Search for the cell housing the specified text and yield its (X, Y) center coordinate. 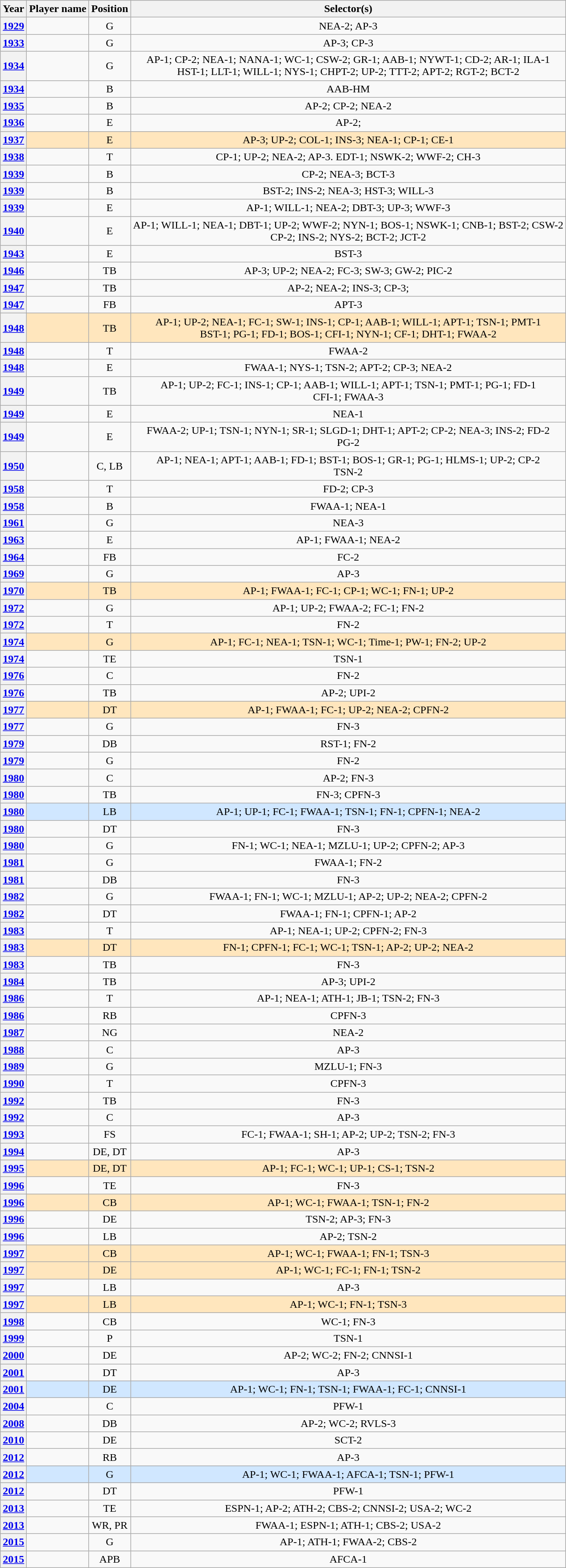
Player name (58, 9)
AP-1; WILL-1; NEA-2; DBT-3; UP-3; WWF-3 (348, 208)
FC-2 (348, 557)
AP-2; NEA-2; INS-3; CP-3; (348, 288)
NEA-1 (348, 414)
AP-1; NEA-1; UP-2; CPFN-2; FN-3 (348, 931)
1950 (13, 466)
AP-1; NEA-1; APT-1; AAB-1; FD-1; BST-1; BOS-1; GR-1; PG-1; HLMS-1; UP-2; CP-2 TSN-2 (348, 466)
C, LB (110, 466)
AP-1; ATH-1; FWAA-2; CBS-2 (348, 1542)
1963 (13, 540)
Year (13, 9)
AP-1; FC-1; NEA-1; TSN-1; WC-1; Time-1; PW-1; FN-2; UP-2 (348, 642)
WR, PR (110, 1525)
AP-2; UPI-2 (348, 693)
2010 (13, 1440)
AP-1; WC-1; FN-1; TSN-1; FWAA-1; FC-1; CNNSI-1 (348, 1389)
MZLU-1; FN-3 (348, 1066)
AP-3; UP-2; NEA-2; FC-3; SW-3; GW-2; PIC-2 (348, 271)
FWAA-2; UP-1; TSN-1; NYN-1; SR-1; SLGD-1; DHT-1; APT-2; CP-2; NEA-3; INS-2; FD-2 PG-2 (348, 437)
AP-1; UP-1; FC-1; FWAA-1; TSN-1; FN-1; CPFN-1; NEA-2 (348, 811)
AP-2; FN-3 (348, 778)
CP-1; UP-2; NEA-2; AP-3. EDT-1; NSWK-2; WWF-2; CH-3 (348, 157)
FC-1; FWAA-1; SH-1; AP-2; UP-2; TSN-2; FN-3 (348, 1135)
BST-3 (348, 254)
AP-1; FC-1; WC-1; UP-1; CS-1; TSN-2 (348, 1169)
1964 (13, 557)
AFCA-1 (348, 1559)
SCT-2 (348, 1440)
1929 (13, 26)
1999 (13, 1338)
WC-1; FN-3 (348, 1321)
1961 (13, 523)
AP-1; FWAA-1; FC-1; CP-1; WC-1; FN-1; UP-2 (348, 591)
1937 (13, 140)
APT-3 (348, 305)
AP-1; UP-2; NEA-1; FC-1; SW-1; INS-1; CP-1; AAB-1; WILL-1; APT-1; TSN-1; PMT-1 BST-1; PG-1; FD-1; BOS-1; CFI-1; NYN-1; CF-1; DHT-1; FWAA-2 (348, 328)
FD-2; CP-3 (348, 489)
1969 (13, 574)
FN-1; CPFN-1; FC-1; WC-1; TSN-1; AP-2; UP-2; NEA-2 (348, 948)
1933 (13, 43)
1938 (13, 157)
AP-3; CP-3 (348, 43)
FS (110, 1135)
FWAA-1; NYS-1; TSN-2; APT-2; CP-3; NEA-2 (348, 368)
FN-3; CPFN-3 (348, 794)
1936 (13, 123)
AAB-HM (348, 89)
1995 (13, 1169)
1970 (13, 591)
AP-1; FWAA-1; FC-1; UP-2; NEA-2; CPFN-2 (348, 710)
FWAA-1; NEA-1 (348, 506)
AP-2; (348, 123)
AP-1; NEA-1; ATH-1; JB-1; TSN-2; FN-3 (348, 998)
1989 (13, 1066)
Selector(s) (348, 9)
FWAA-1; FN-2 (348, 863)
P (110, 1338)
2004 (13, 1406)
AP-2; WC-2; FN-2; CNNSI-1 (348, 1355)
NG (110, 1032)
1940 (13, 230)
1935 (13, 106)
AP-1; WILL-1; NEA-1; DBT-1; UP-2; WWF-2; NYN-1; BOS-1; NSWK-1; CNB-1; BST-2; CSW-2 CP-2; INS-2; NYS-2; BCT-2; JCT-2 (348, 230)
AP-1; UP-2; FWAA-2; FC-1; FN-2 (348, 608)
AP-1; WC-1; FC-1; FN-1; TSN-2 (348, 1270)
FWAA-1; FN-1; WC-1; MZLU-1; AP-2; UP-2; NEA-2; CPFN-2 (348, 897)
AP-3; UP-2; COL-1; INS-3; NEA-1; CP-1; CE-1 (348, 140)
AP-2; CP-2; NEA-2 (348, 106)
1988 (13, 1049)
AP-3; UPI-2 (348, 982)
FN-1; WC-1; NEA-1; MZLU-1; UP-2; CPFN-2; AP-3 (348, 846)
AP-1; WC-1; FN-1; TSN-3 (348, 1304)
AP-1; UP-2; FC-1; INS-1; CP-1; AAB-1; WILL-1; APT-1; TSN-1; PMT-1; PG-1; FD-1 CFI-1; FWAA-3 (348, 391)
AP-2; WC-2; RVLS-3 (348, 1423)
NEA-2 (348, 1032)
2000 (13, 1355)
FWAA-1; FN-1; CPFN-1; AP-2 (348, 914)
NEA-3 (348, 523)
AP-2; TSN-2 (348, 1236)
NEA-2; AP-3 (348, 26)
FWAA-1; ESPN-1; ATH-1; CBS-2; USA-2 (348, 1525)
FWAA-2 (348, 351)
RST-1; FN-2 (348, 744)
1946 (13, 271)
BST-2; INS-2; NEA-3; HST-3; WILL-3 (348, 191)
1943 (13, 254)
AP-1; FWAA-1; NEA-2 (348, 540)
1990 (13, 1083)
Position (110, 9)
AP-1; WC-1; FWAA-1; TSN-1; FN-2 (348, 1202)
AP-1; WC-1; FWAA-1; AFCA-1; TSN-1; PFW-1 (348, 1474)
1993 (13, 1135)
1998 (13, 1321)
ESPN-1; AP-2; ATH-2; CBS-2; CNNSI-2; USA-2; WC-2 (348, 1508)
AP-1; CP-2; NEA-1; NANA-1; WC-1; CSW-2; GR-1; AAB-1; NYWT-1; CD-2; AR-1; ILA-1HST-1; LLT-1; WILL-1; NYS-1; CHPT-2; UP-2; TTT-2; APT-2; RGT-2; BCT-2 (348, 66)
1984 (13, 982)
1987 (13, 1032)
APB (110, 1559)
AP-1; WC-1; FWAA-1; FN-1; TSN-3 (348, 1253)
2008 (13, 1423)
1994 (13, 1152)
CP-2; NEA-3; BCT-3 (348, 174)
TSN-2; AP-3; FN-3 (348, 1219)
